Return the (X, Y) coordinate for the center point of the cell that contains the specified text.  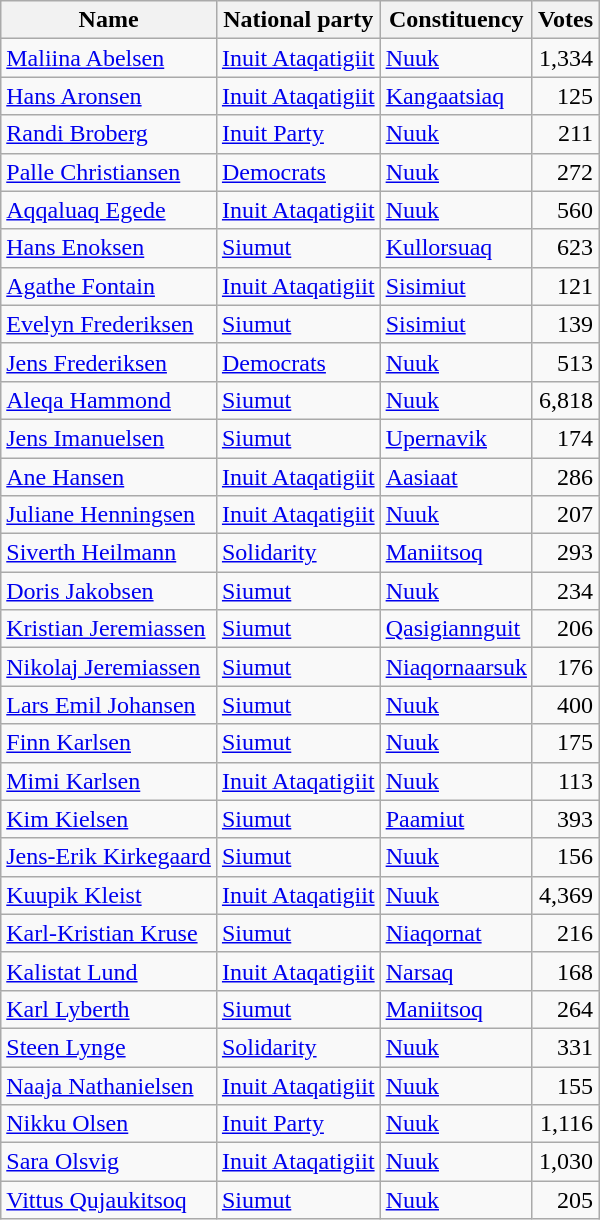
393 (565, 819)
Kalistat Lund (109, 971)
174 (565, 438)
Evelyn Frederiksen (109, 324)
1,334 (565, 58)
Jens Frederiksen (109, 362)
211 (565, 134)
National party (298, 20)
Kangaatsiaq (456, 96)
Paamiut (456, 819)
168 (565, 971)
205 (565, 1200)
Lars Emil Johansen (109, 705)
Kuupik Kleist (109, 895)
216 (565, 933)
206 (565, 629)
Hans Enoksen (109, 248)
6,818 (565, 400)
Ane Hansen (109, 477)
Jens Imanuelsen (109, 438)
Hans Aronsen (109, 96)
Kullorsuaq (456, 248)
Vittus Qujaukitsoq (109, 1200)
513 (565, 362)
Aleqa Hammond (109, 400)
Randi Broberg (109, 134)
176 (565, 667)
Siverth Heilmann (109, 553)
Aqqaluaq Egede (109, 210)
Constituency (456, 20)
Nikku Olsen (109, 1124)
Niaqornaarsuk (456, 667)
139 (565, 324)
Mimi Karlsen (109, 781)
Finn Karlsen (109, 743)
Nikolaj Jeremiassen (109, 667)
331 (565, 1047)
Palle Christiansen (109, 172)
293 (565, 553)
207 (565, 515)
125 (565, 96)
Aasiaat (456, 477)
Qasigiannguit (456, 629)
Doris Jakobsen (109, 591)
Narsaq (456, 971)
Name (109, 20)
Juliane Henningsen (109, 515)
4,369 (565, 895)
1,116 (565, 1124)
Niaqornat (456, 933)
Jens-Erik Kirkegaard (109, 857)
155 (565, 1085)
1,030 (565, 1162)
Upernavik (456, 438)
Votes (565, 20)
156 (565, 857)
Agathe Fontain (109, 286)
175 (565, 743)
113 (565, 781)
623 (565, 248)
264 (565, 1009)
Kim Kielsen (109, 819)
121 (565, 286)
Naaja Nathanielsen (109, 1085)
Karl-Kristian Kruse (109, 933)
Karl Lyberth (109, 1009)
286 (565, 477)
234 (565, 591)
Kristian Jeremiassen (109, 629)
Sara Olsvig (109, 1162)
560 (565, 210)
Maliina Abelsen (109, 58)
Steen Lynge (109, 1047)
400 (565, 705)
272 (565, 172)
